Provide the [X, Y] coordinate of the cell's center where the given text is located.  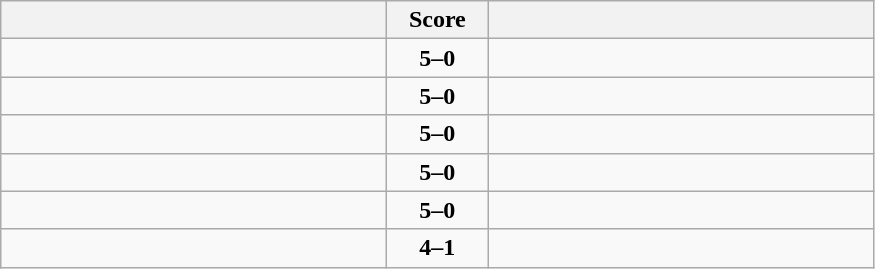
4–1 [438, 248]
Score [438, 20]
